Locate the cell with the specified text and output its [X, Y] center coordinate. 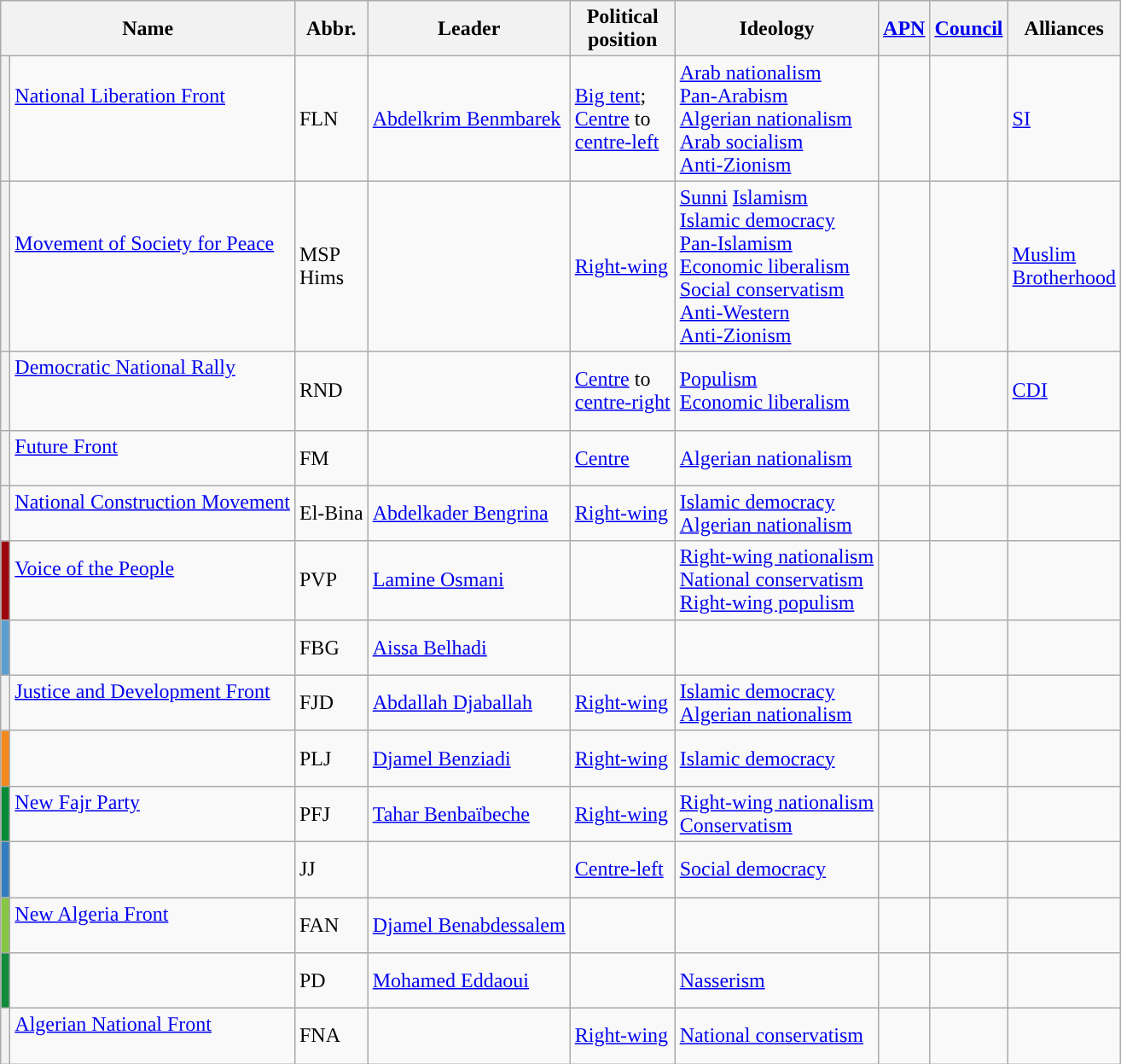
PopulismEconomic liberalism [776, 391]
MSPHims [331, 266]
Right-wing nationalismConservatism [776, 814]
Islamic democracy [776, 758]
Mohamed Eddaoui [469, 981]
FNA [331, 1036]
PVP [331, 580]
El-Bina [331, 514]
Centre tocentre-right [623, 391]
National Liberation Front [153, 119]
Council [969, 29]
Centre [623, 457]
PLJ [331, 758]
Name [148, 29]
Djamel Benabdessalem [469, 925]
Leader [469, 29]
National conservatism [776, 1036]
FM [331, 457]
Centre-left [623, 869]
Lamine Osmani [469, 580]
Future Front [153, 457]
Aissa Belhadi [469, 647]
Abdelkader Bengrina [469, 514]
Abbr. [331, 29]
New Fajr Party [153, 814]
RND [331, 391]
Ideology [776, 29]
JJ [331, 869]
Alliances [1064, 29]
Nasserism [776, 981]
APN [904, 29]
Sunni IslamismIslamic democracyPan-IslamismEconomic liberalismSocial conservatismAnti-WesternAnti-Zionism [776, 266]
Right-wing nationalismNational conservatismRight-wing populism [776, 580]
Democratic National Rally [153, 391]
National Construction Movement [153, 514]
CDI [1064, 391]
FLN [331, 119]
Politicalposition [623, 29]
FAN [331, 925]
Justice and Development Front [153, 703]
Abdallah Djaballah [469, 703]
Algerian nationalism [776, 457]
SI [1064, 119]
Arab nationalismPan-ArabismAlgerian nationalismArab socialismAnti-Zionism [776, 119]
FJD [331, 703]
MuslimBrotherhood [1064, 266]
Algerian National Front [153, 1036]
Djamel Benziadi [469, 758]
Big tent;Centre tocentre-left [623, 119]
PFJ [331, 814]
FBG [331, 647]
Movement of Society for Peace [153, 266]
Tahar Benbaïbeche [469, 814]
Social democracy [776, 869]
PD [331, 981]
Abdelkrim Benmbarek [469, 119]
New Algeria Front [153, 925]
Voice of the People [153, 580]
